Return [X, Y] of the center of cell containing provided text 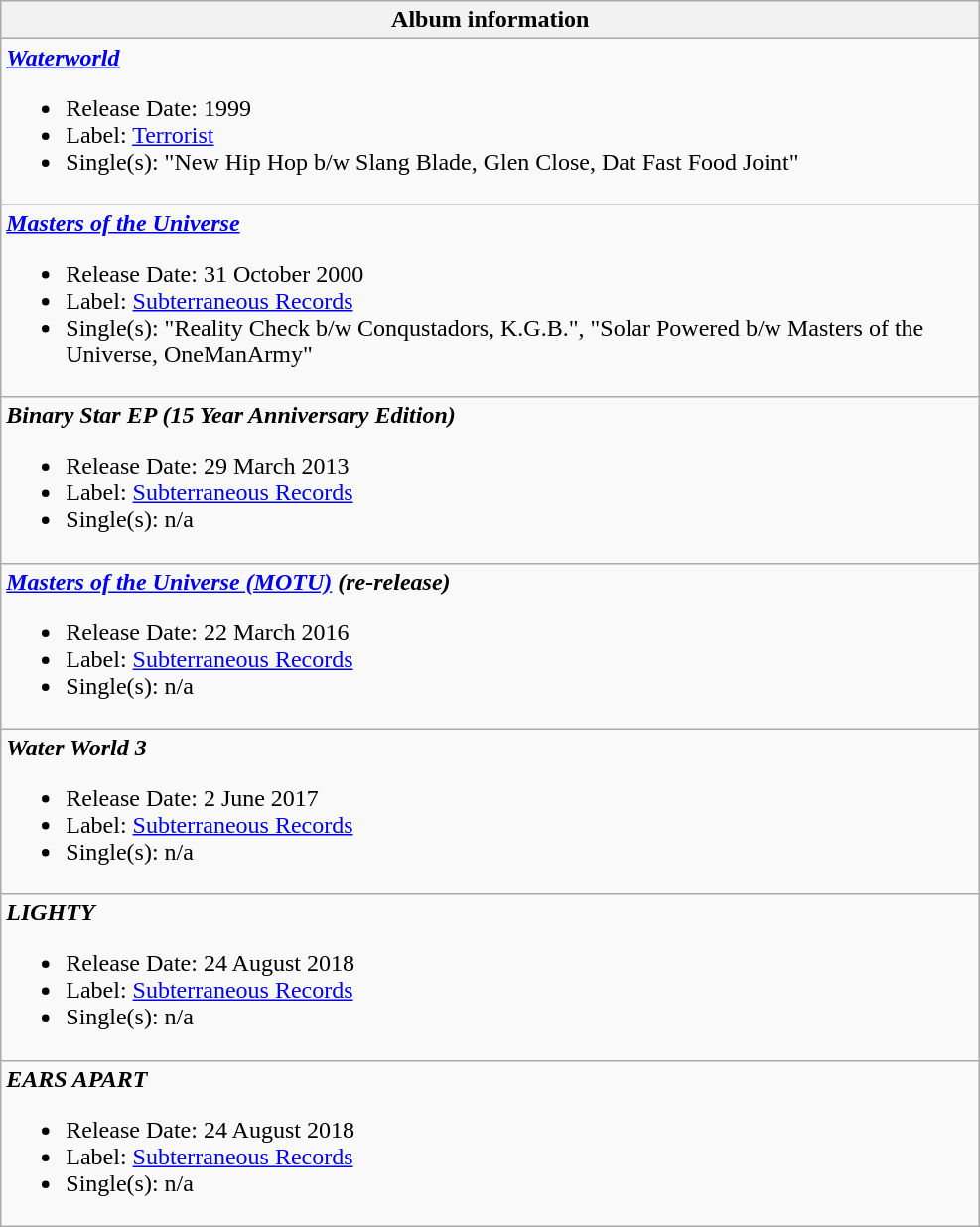
EARS APARTRelease Date: 24 August 2018Label: Subterraneous RecordsSingle(s): n/a [490, 1144]
Binary Star EP (15 Year Anniversary Edition)Release Date: 29 March 2013Label: Subterraneous RecordsSingle(s): n/a [490, 480]
Album information [490, 20]
WaterworldRelease Date: 1999Label: TerroristSingle(s): "New Hip Hop b/w Slang Blade, Glen Close, Dat Fast Food Joint" [490, 121]
Masters of the Universe (MOTU) (re-release)Release Date: 22 March 2016Label: Subterraneous RecordsSingle(s): n/a [490, 645]
Water World 3Release Date: 2 June 2017Label: Subterraneous RecordsSingle(s): n/a [490, 812]
LIGHTYRelease Date: 24 August 2018Label: Subterraneous RecordsSingle(s): n/a [490, 977]
